Locate the cell with the specified text and output its (x, y) center coordinate. 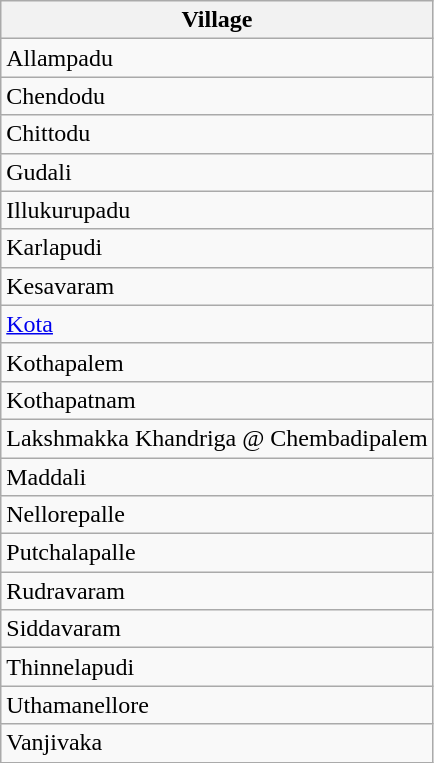
Kothapatnam (217, 400)
Siddavaram (217, 629)
Rudravaram (217, 591)
Karlapudi (217, 248)
Maddali (217, 477)
Vanjivaka (217, 743)
Kothapalem (217, 362)
Thinnelapudi (217, 667)
Uthamanellore (217, 705)
Gudali (217, 172)
Illukurupadu (217, 210)
Nellorepalle (217, 515)
Chendodu (217, 96)
Kesavaram (217, 286)
Chittodu (217, 134)
Kota (217, 324)
Village (217, 20)
Allampadu (217, 58)
Lakshmakka Khandriga @ Chembadipalem (217, 438)
Putchalapalle (217, 553)
